Capture the cell that displays the provided text and extract its [x, y] central coordinate. 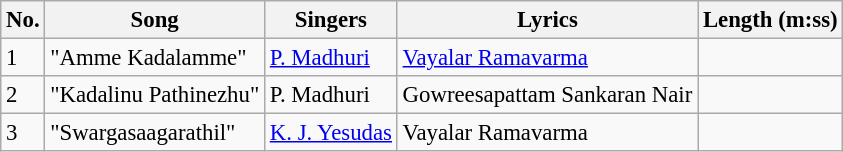
2 [23, 95]
Lyrics [547, 20]
1 [23, 58]
"Amme Kadalamme" [155, 58]
K. J. Yesudas [332, 133]
"Swargasaagarathil" [155, 133]
Gowreesapattam Sankaran Nair [547, 95]
No. [23, 20]
3 [23, 133]
"Kadalinu Pathinezhu" [155, 95]
Length (m:ss) [770, 20]
Song [155, 20]
Singers [332, 20]
